Pinpoint the cell where the given text exists, returning its [x, y] midpoint coordinate. 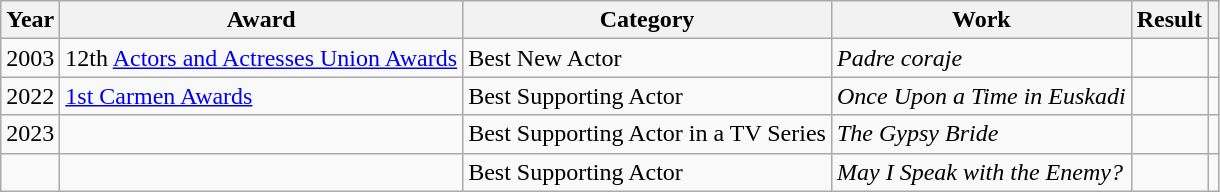
Padre coraje [981, 58]
Best Supporting Actor in a TV Series [648, 134]
Best New Actor [648, 58]
Category [648, 20]
Year [30, 20]
Once Upon a Time in Euskadi [981, 96]
2022 [30, 96]
12th Actors and Actresses Union Awards [262, 58]
Award [262, 20]
Work [981, 20]
2003 [30, 58]
The Gypsy Bride [981, 134]
May I Speak with the Enemy? [981, 172]
1st Carmen Awards [262, 96]
2023 [30, 134]
Result [1169, 20]
